Output the [x, y] coordinate of the center of the cell containing the given text.  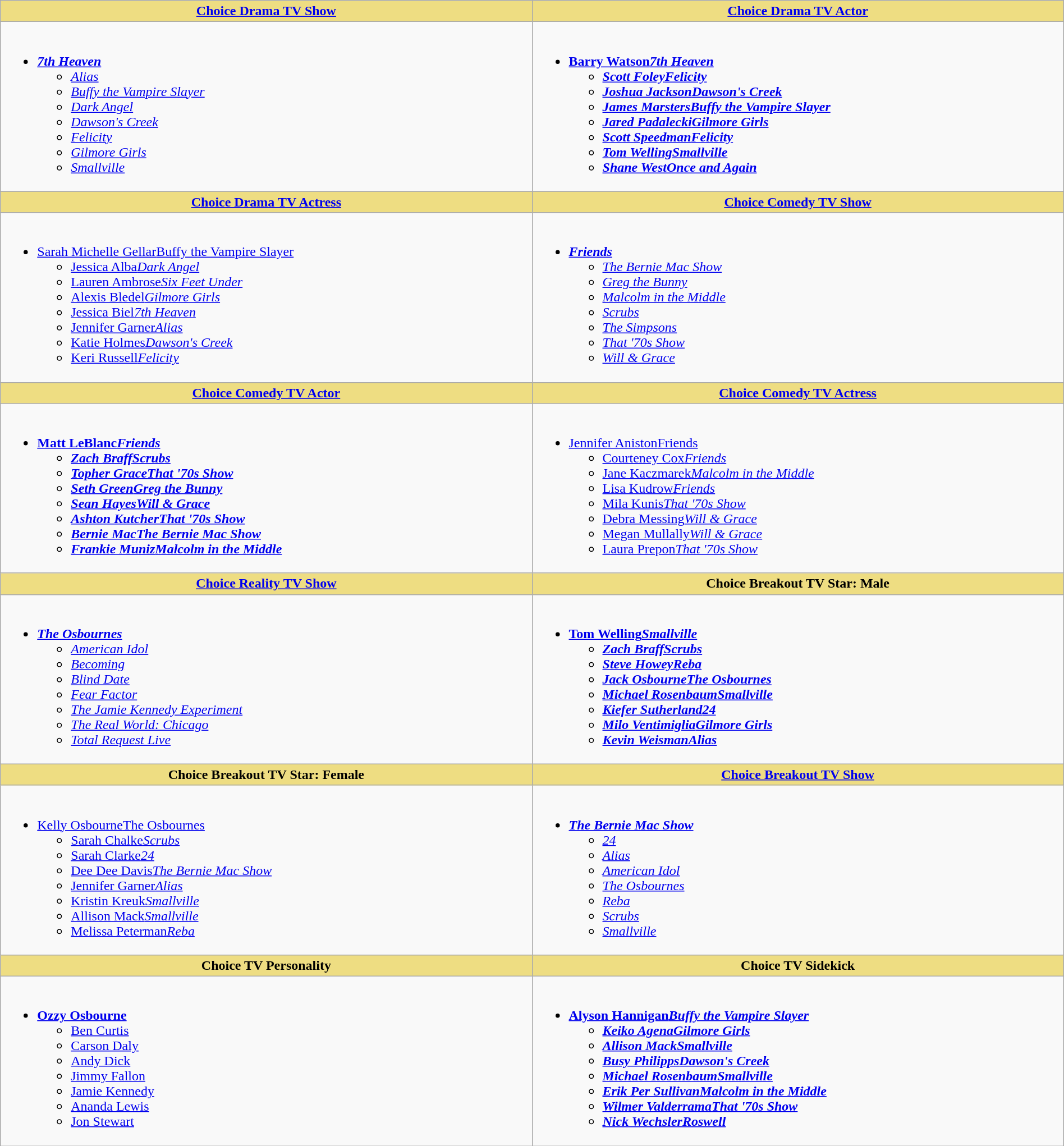
Choice Breakout TV Show [798, 774]
Choice TV Sidekick [798, 965]
Choice Comedy TV Actress [798, 393]
The OsbournesAmerican IdolBecomingBlind DateFear FactorThe Jamie Kennedy ExperimentThe Real World: ChicagoTotal Request Live [266, 679]
Choice Drama TV Actress [266, 202]
7th HeavenAliasBuffy the Vampire SlayerDark AngelDawson's CreekFelicityGilmore GirlsSmallville [266, 107]
The Bernie Mac Show24AliasAmerican IdolThe OsbournesRebaScrubsSmallville [798, 870]
Choice Breakout TV Star: Female [266, 774]
FriendsThe Bernie Mac ShowGreg the BunnyMalcolm in the MiddleScrubsThe SimpsonsThat '70s ShowWill & Grace [798, 297]
Ozzy OsbourneBen CurtisCarson DalyAndy DickJimmy FallonJamie KennedyAnanda LewisJon Stewart [266, 1061]
Choice TV Personality [266, 965]
Choice Drama TV Show [266, 11]
Choice Comedy TV Actor [266, 393]
Choice Comedy TV Show [798, 202]
Choice Reality TV Show [266, 584]
Choice Breakout TV Star: Male [798, 584]
Choice Drama TV Actor [798, 11]
